Search for the cell housing the specified text and yield its (x, y) center coordinate. 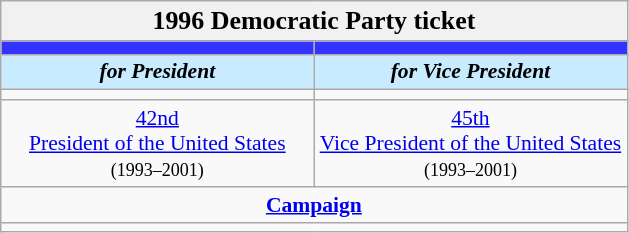
45thVice President of the United States(1993–2001) (470, 144)
1996 Democratic Party ticket (314, 21)
Campaign (314, 205)
for President (158, 72)
for Vice President (470, 72)
42nd President of the United States(1993–2001) (158, 144)
